Identify which cell holds the provided text, then report its (X, Y) central coordinate. 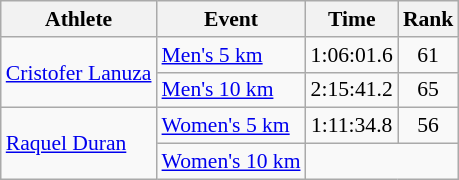
Rank (428, 19)
Athlete (79, 19)
1:06:01.6 (352, 55)
Men's 10 km (232, 90)
65 (428, 90)
Raquel Duran (79, 144)
2:15:41.2 (352, 90)
1:11:34.8 (352, 126)
56 (428, 126)
Time (352, 19)
Women's 10 km (232, 162)
Women's 5 km (232, 126)
Cristofer Lanuza (79, 72)
61 (428, 55)
Men's 5 km (232, 55)
Event (232, 19)
